Provide the [x, y] coordinate of the cell's center where the given text is located.  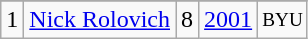
1 [12, 20]
Nick Rolovich [100, 20]
BYU [283, 20]
2001 [228, 20]
8 [188, 20]
